Return the [X, Y] coordinate for the center point of the cell that contains the specified text.  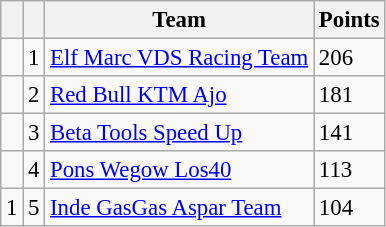
Elf Marc VDS Racing Team [180, 58]
181 [350, 95]
Team [180, 20]
141 [350, 133]
Points [350, 20]
5 [34, 208]
104 [350, 208]
113 [350, 170]
4 [34, 170]
Pons Wegow Los40 [180, 170]
206 [350, 58]
Red Bull KTM Ajo [180, 95]
Inde GasGas Aspar Team [180, 208]
3 [34, 133]
2 [34, 95]
Beta Tools Speed Up [180, 133]
